From the cell containing the given text, extract its center point as [x, y] coordinate. 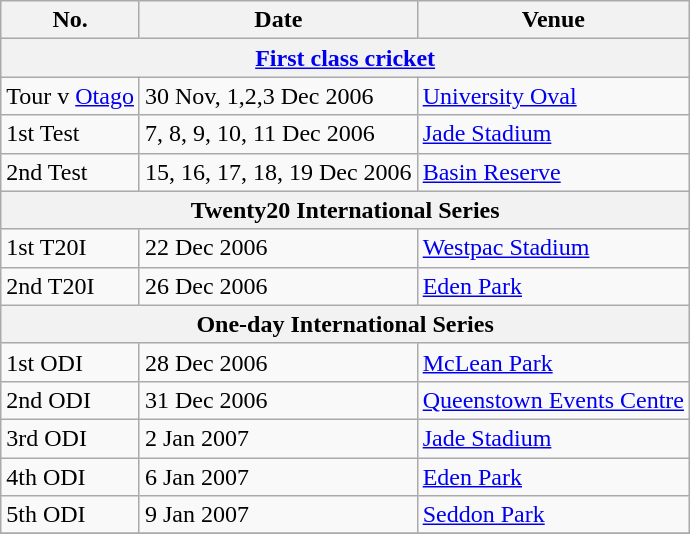
4th ODI [70, 477]
1st T20I [70, 248]
First class cricket [346, 58]
2nd T20I [70, 286]
31 Dec 2006 [278, 400]
One-day International Series [346, 324]
9 Jan 2007 [278, 515]
2nd Test [70, 172]
15, 16, 17, 18, 19 Dec 2006 [278, 172]
1st ODI [70, 362]
5th ODI [70, 515]
McLean Park [553, 362]
Westpac Stadium [553, 248]
26 Dec 2006 [278, 286]
Venue [553, 20]
30 Nov, 1,2,3 Dec 2006 [278, 96]
Tour v Otago [70, 96]
22 Dec 2006 [278, 248]
3rd ODI [70, 438]
1st Test [70, 134]
2nd ODI [70, 400]
7, 8, 9, 10, 11 Dec 2006 [278, 134]
Date [278, 20]
Queenstown Events Centre [553, 400]
Twenty20 International Series [346, 210]
Seddon Park [553, 515]
6 Jan 2007 [278, 477]
28 Dec 2006 [278, 362]
Basin Reserve [553, 172]
University Oval [553, 96]
2 Jan 2007 [278, 438]
No. [70, 20]
